Identify which cell holds the provided text, then report its [X, Y] central coordinate. 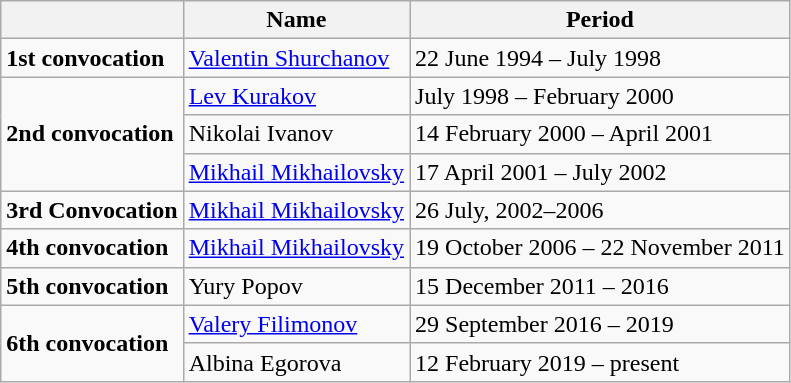
1st convocation [92, 58]
29 September 2016 – 2019 [600, 324]
12 February 2019 – present [600, 362]
Albina Egorova [296, 362]
Period [600, 20]
5th convocation [92, 286]
22 June 1994 – July 1998 [600, 58]
4th convocation [92, 248]
19 October 2006 – 22 November 2011 [600, 248]
Valery Filimonov [296, 324]
14 February 2000 – April 2001 [600, 134]
Yury Popov [296, 286]
3rd Convocation [92, 210]
Valentin Shurchanov [296, 58]
Lev Kurakov [296, 96]
15 December 2011 – 2016 [600, 286]
Name [296, 20]
Nikolai Ivanov [296, 134]
26 July, 2002–2006 [600, 210]
July 1998 – February 2000 [600, 96]
2nd convocation [92, 134]
17 April 2001 – July 2002 [600, 172]
6th convocation [92, 343]
